Return [X, Y] of the center of cell containing provided text 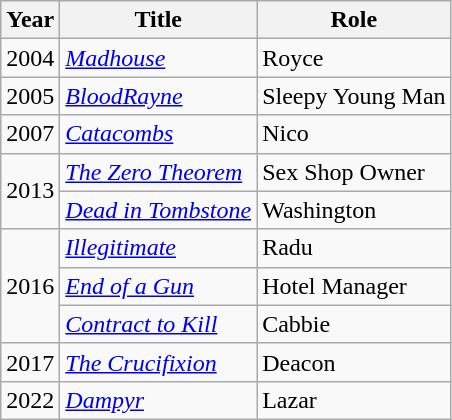
Sex Shop Owner [354, 172]
Deacon [354, 362]
Catacombs [158, 134]
Hotel Manager [354, 286]
Sleepy Young Man [354, 96]
The Zero Theorem [158, 172]
2004 [30, 58]
The Crucifixion [158, 362]
2016 [30, 286]
Lazar [354, 400]
Role [354, 20]
Dead in Tombstone [158, 210]
Dampyr [158, 400]
Nico [354, 134]
End of a Gun [158, 286]
Title [158, 20]
2017 [30, 362]
Washington [354, 210]
2005 [30, 96]
Madhouse [158, 58]
2007 [30, 134]
Year [30, 20]
Royce [354, 58]
BloodRayne [158, 96]
Radu [354, 248]
Cabbie [354, 324]
Illegitimate [158, 248]
Contract to Kill [158, 324]
2022 [30, 400]
2013 [30, 191]
